Locate the cell with the specified text and output its (X, Y) center coordinate. 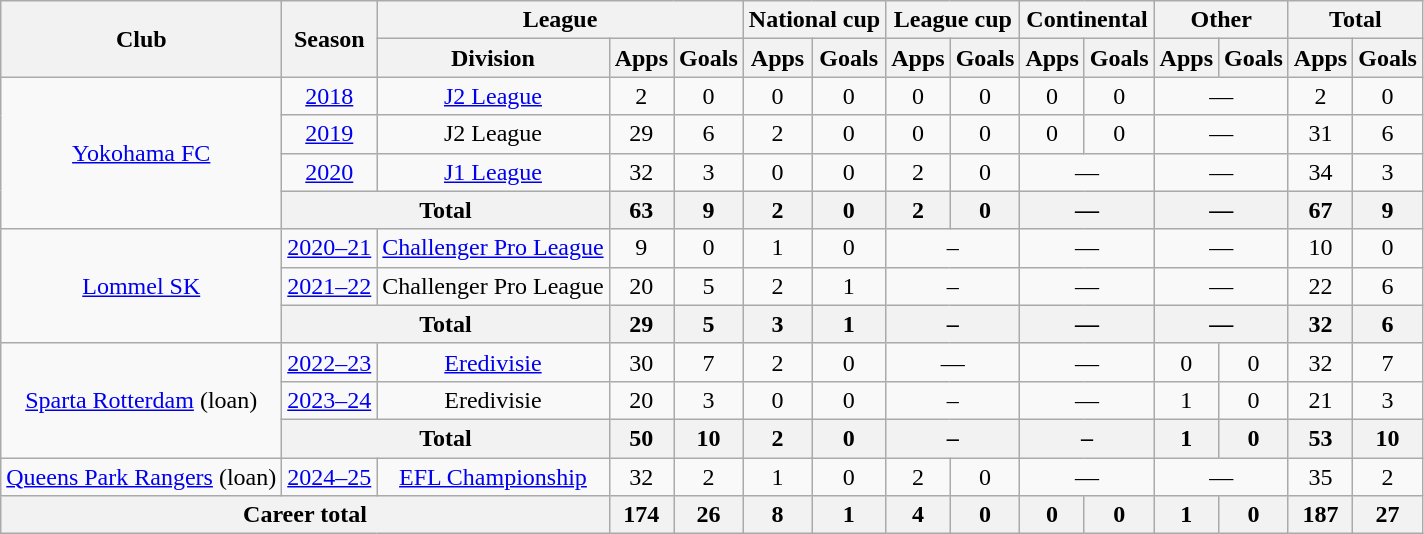
Yokohama FC (142, 153)
2018 (330, 96)
EFL Championship (493, 477)
2021–22 (330, 286)
22 (1320, 286)
Sparta Rotterdam (loan) (142, 400)
63 (641, 210)
Lommel SK (142, 286)
27 (1388, 515)
Season (330, 39)
187 (1320, 515)
League (560, 20)
Continental (1087, 20)
67 (1320, 210)
26 (709, 515)
Other (1221, 20)
8 (777, 515)
31 (1320, 134)
2019 (330, 134)
Queens Park Rangers (loan) (142, 477)
2024–25 (330, 477)
National cup (814, 20)
21 (1320, 400)
2020–21 (330, 248)
2022–23 (330, 362)
J1 League (493, 172)
Career total (305, 515)
34 (1320, 172)
35 (1320, 477)
2023–24 (330, 400)
4 (918, 515)
50 (641, 438)
Division (493, 58)
30 (641, 362)
Club (142, 39)
2020 (330, 172)
53 (1320, 438)
174 (641, 515)
League cup (953, 20)
